Pinpoint the cell where the given text exists, returning its (x, y) midpoint coordinate. 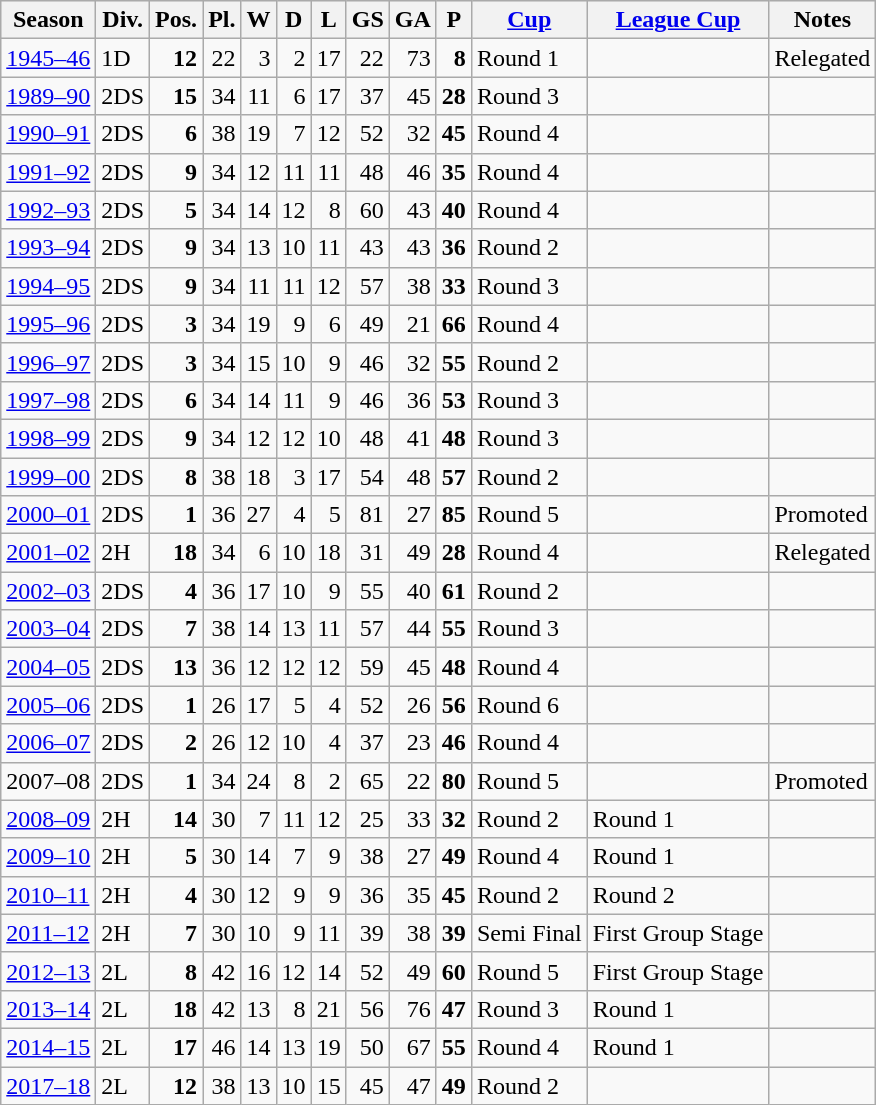
65 (368, 781)
2008–09 (48, 819)
2010–11 (48, 895)
L (328, 20)
66 (454, 324)
85 (454, 515)
54 (368, 477)
23 (412, 743)
GS (368, 20)
61 (454, 591)
2009–10 (48, 857)
2017–18 (48, 1085)
1993–94 (48, 248)
1990–91 (48, 134)
1998–99 (48, 438)
2007–08 (48, 781)
2004–05 (48, 667)
44 (412, 629)
GA (412, 20)
2001–02 (48, 553)
1D (123, 58)
1991–92 (48, 172)
2000–01 (48, 515)
1999–00 (48, 477)
W (258, 20)
2014–15 (48, 1047)
50 (368, 1047)
31 (368, 553)
Pos. (176, 20)
D (294, 20)
2005–06 (48, 705)
P (454, 20)
73 (412, 58)
1992–93 (48, 210)
1945–46 (48, 58)
1994–95 (48, 286)
Season (48, 20)
25 (368, 819)
41 (412, 438)
80 (454, 781)
76 (412, 1009)
2013–14 (48, 1009)
2006–07 (48, 743)
2002–03 (48, 591)
League Cup (678, 20)
67 (412, 1047)
16 (258, 971)
Pl. (222, 20)
Cup (529, 20)
2012–13 (48, 971)
81 (368, 515)
1995–96 (48, 324)
1997–98 (48, 400)
2011–12 (48, 933)
1996–97 (48, 362)
Round 6 (529, 705)
59 (368, 667)
Div. (123, 20)
2003–04 (48, 629)
53 (454, 400)
Notes (822, 20)
1989–90 (48, 96)
Semi Final (529, 933)
24 (258, 781)
